Search for the cell housing the specified text and yield its [X, Y] center coordinate. 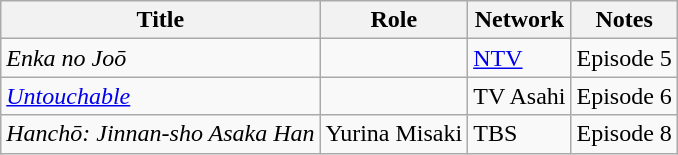
Episode 8 [624, 134]
Notes [624, 20]
Untouchable [160, 96]
NTV [520, 58]
Enka no Joō [160, 58]
Episode 5 [624, 58]
Hanchō: Jinnan-sho Asaka Han [160, 134]
Title [160, 20]
Yurina Misaki [394, 134]
Network [520, 20]
Role [394, 20]
TBS [520, 134]
TV Asahi [520, 96]
Episode 6 [624, 96]
